Output the [x, y] coordinate of the center of the cell containing the given text.  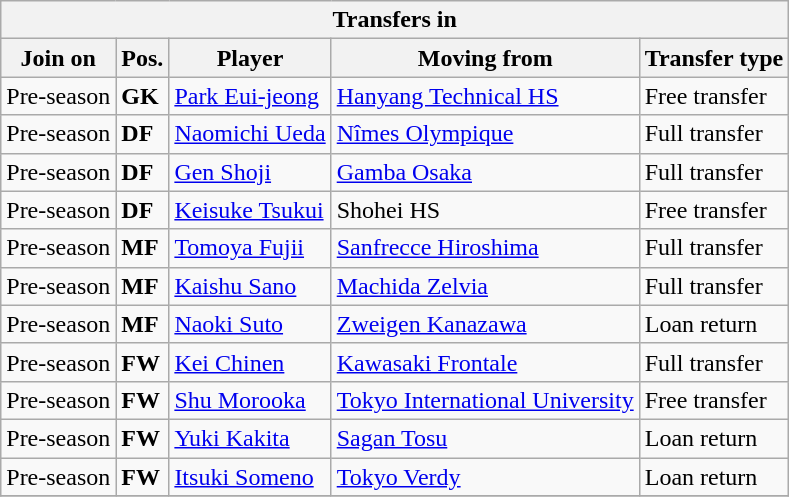
Tokyo International University [485, 400]
Kei Chinen [250, 362]
Shohei HS [485, 210]
Nîmes Olympique [485, 134]
Naomichi Ueda [250, 134]
Pos. [142, 58]
Naoki Suto [250, 324]
Park Eui-jeong [250, 96]
Gamba Osaka [485, 172]
Hanyang Technical HS [485, 96]
Moving from [485, 58]
GK [142, 96]
Sagan Tosu [485, 438]
Keisuke Tsukui [250, 210]
Transfer type [714, 58]
Machida Zelvia [485, 286]
Shu Morooka [250, 400]
Kawasaki Frontale [485, 362]
Zweigen Kanazawa [485, 324]
Sanfrecce Hiroshima [485, 248]
Kaishu Sano [250, 286]
Itsuki Someno [250, 477]
Transfers in [395, 20]
Tomoya Fujii [250, 248]
Player [250, 58]
Tokyo Verdy [485, 477]
Yuki Kakita [250, 438]
Gen Shoji [250, 172]
Join on [58, 58]
